Find where the given text appears and provide that cell's center as (x, y) coordinate. 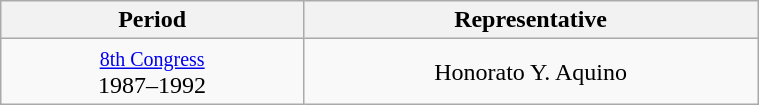
Period (152, 20)
Representative (530, 20)
8th Congress1987–1992 (152, 72)
Honorato Y. Aquino (530, 72)
